Pinpoint the cell where the given text exists, returning its [X, Y] midpoint coordinate. 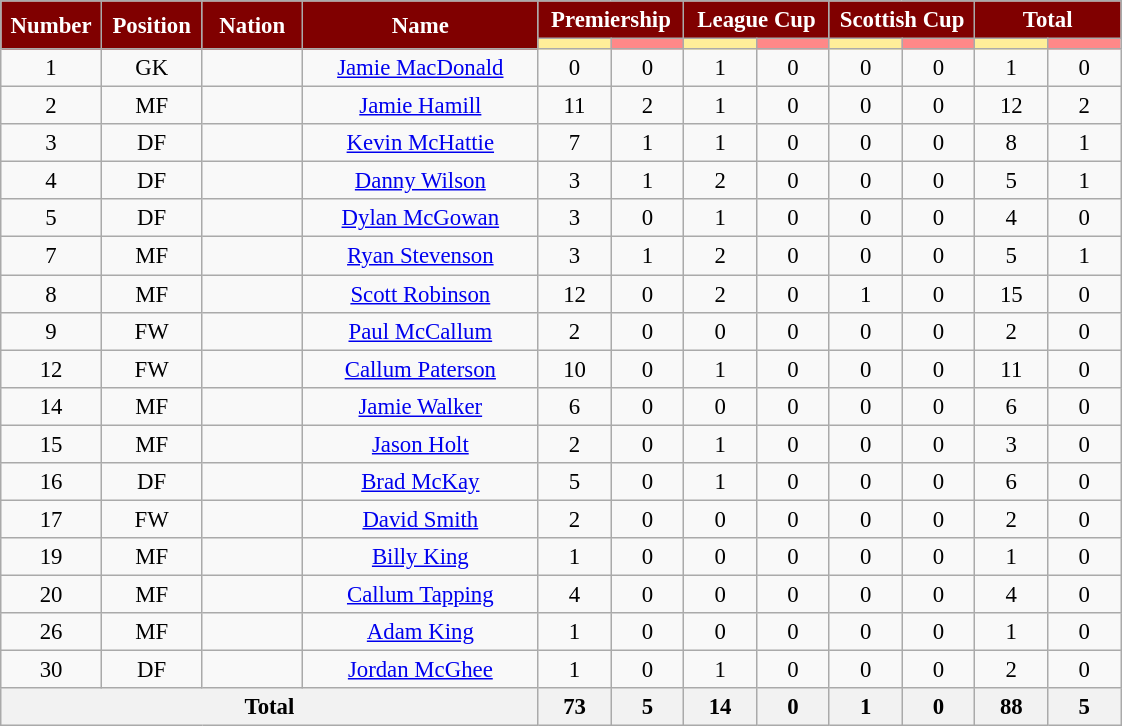
Callum Paterson [421, 369]
Number [52, 25]
Kevin McHattie [421, 143]
Jamie Walker [421, 406]
Billy King [421, 557]
88 [1012, 707]
9 [52, 331]
Nation [252, 25]
16 [52, 482]
Brad McKay [421, 482]
David Smith [421, 519]
Scottish Cup [902, 20]
30 [52, 670]
20 [52, 594]
Jamie MacDonald [421, 68]
Dylan McGowan [421, 219]
Ryan Stevenson [421, 256]
73 [574, 707]
10 [574, 369]
Paul McCallum [421, 331]
26 [52, 632]
Jason Holt [421, 444]
Adam King [421, 632]
GK [152, 68]
Scott Robinson [421, 294]
Danny Wilson [421, 181]
19 [52, 557]
Premiership [611, 20]
Jordan McGhee [421, 670]
Name [421, 25]
Jamie Hamill [421, 106]
17 [52, 519]
Callum Tapping [421, 594]
Position [152, 25]
League Cup [757, 20]
